Pinpoint the cell where the given text exists, returning its (X, Y) midpoint coordinate. 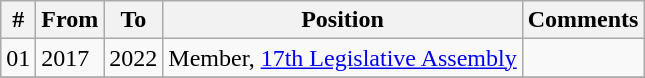
Comments (583, 20)
To (134, 20)
Position (342, 20)
From (70, 20)
# (18, 20)
2017 (70, 58)
01 (18, 58)
Member, 17th Legislative Assembly (342, 58)
2022 (134, 58)
